Extract the (X, Y) coordinate from the center of the cell holding the provided text.  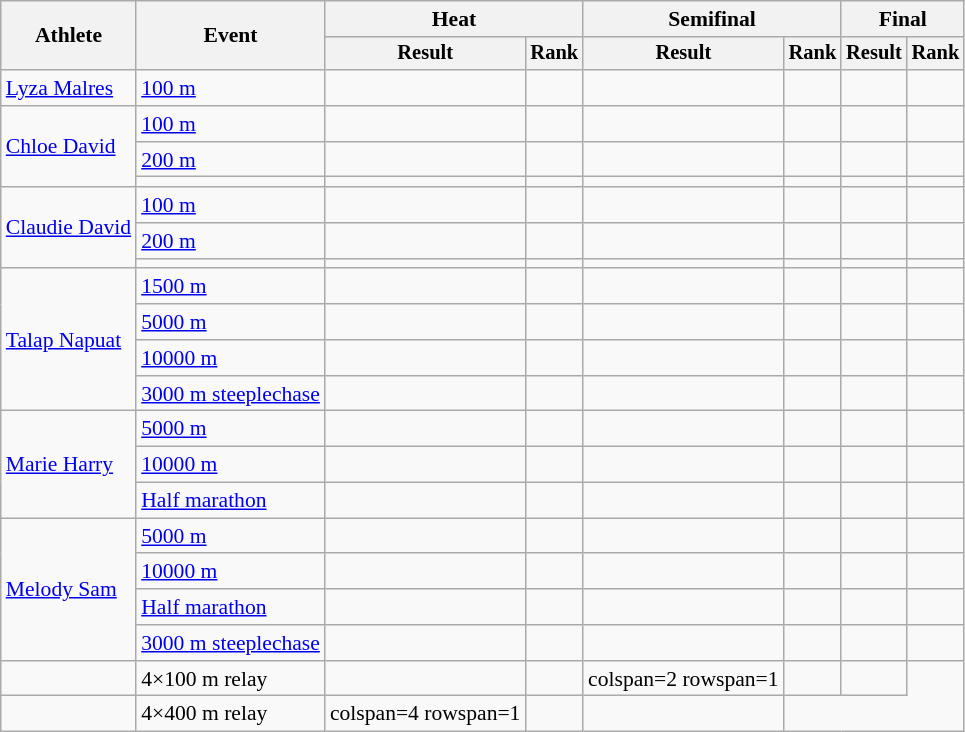
Marie Harry (68, 464)
Event (230, 36)
1500 m (230, 287)
colspan=2 rowspan=1 (684, 679)
4×400 m relay (230, 714)
Semifinal (712, 19)
Lyza Malres (68, 88)
colspan=4 rowspan=1 (426, 714)
Heat (454, 19)
Melody Sam (68, 589)
Chloe David (68, 146)
Final (902, 19)
Athlete (68, 36)
Talap Napuat (68, 340)
Claudie David (68, 228)
4×100 m relay (230, 679)
